From the cell containing the given text, extract its center point as (x, y) coordinate. 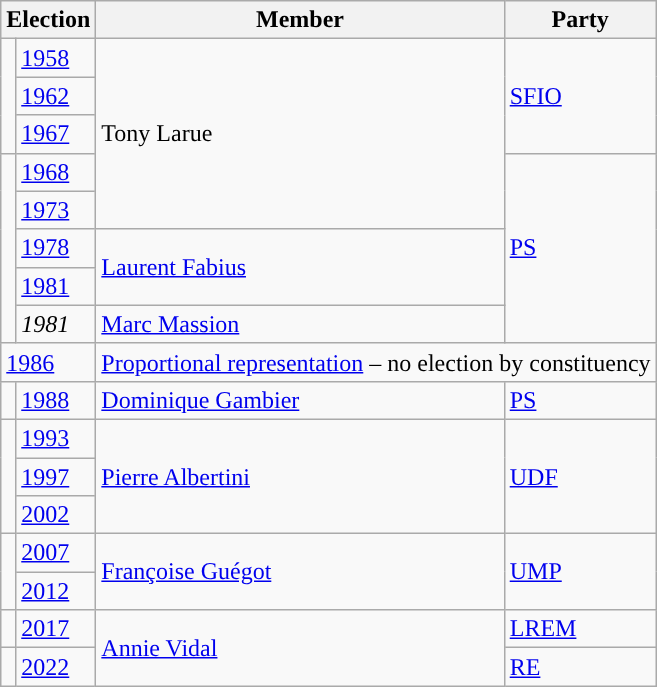
1986 (48, 362)
Party (580, 20)
LREM (580, 629)
Member (300, 20)
Laurent Fabius (300, 267)
Dominique Gambier (300, 400)
1993 (56, 438)
Marc Massion (300, 324)
1962 (56, 96)
1973 (56, 210)
Annie Vidal (300, 648)
Proportional representation – no election by constituency (376, 362)
1967 (56, 134)
SFIO (580, 96)
1978 (56, 248)
Pierre Albertini (300, 476)
UDF (580, 476)
2017 (56, 629)
Tony Larue (300, 134)
2012 (56, 591)
2002 (56, 515)
Election (48, 20)
1988 (56, 400)
Françoise Guégot (300, 572)
2007 (56, 553)
1958 (56, 58)
2022 (56, 667)
RE (580, 667)
1997 (56, 477)
1968 (56, 172)
UMP (580, 572)
